Return the (x, y) coordinate for the center point of the cell that contains the specified text.  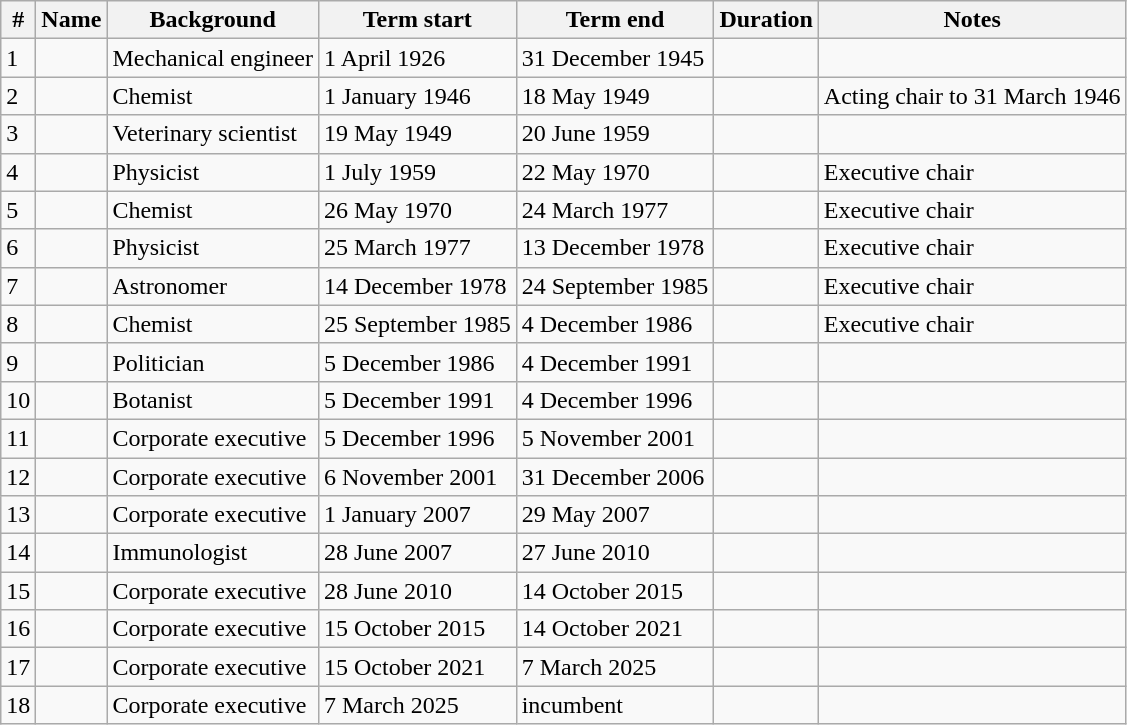
2 (18, 96)
Background (213, 20)
incumbent (615, 705)
11 (18, 438)
5 December 1996 (417, 438)
Notes (972, 20)
9 (18, 362)
17 (18, 667)
Term end (615, 20)
4 December 1986 (615, 324)
14 December 1978 (417, 286)
6 November 2001 (417, 477)
Name (72, 20)
16 (18, 629)
18 May 1949 (615, 96)
15 October 2021 (417, 667)
Veterinary scientist (213, 134)
Botanist (213, 400)
Duration (766, 20)
18 (18, 705)
4 (18, 172)
1 January 1946 (417, 96)
3 (18, 134)
5 December 1991 (417, 400)
28 June 2010 (417, 591)
27 June 2010 (615, 553)
19 May 1949 (417, 134)
5 December 1986 (417, 362)
15 (18, 591)
13 December 1978 (615, 248)
24 March 1977 (615, 210)
13 (18, 515)
31 December 1945 (615, 58)
Term start (417, 20)
28 June 2007 (417, 553)
5 (18, 210)
Immunologist (213, 553)
25 March 1977 (417, 248)
26 May 1970 (417, 210)
1 January 2007 (417, 515)
1 July 1959 (417, 172)
25 September 1985 (417, 324)
Astronomer (213, 286)
# (18, 20)
6 (18, 248)
4 December 1996 (615, 400)
12 (18, 477)
7 (18, 286)
14 October 2015 (615, 591)
1 April 1926 (417, 58)
5 November 2001 (615, 438)
20 June 1959 (615, 134)
4 December 1991 (615, 362)
24 September 1985 (615, 286)
1 (18, 58)
14 October 2021 (615, 629)
31 December 2006 (615, 477)
Mechanical engineer (213, 58)
Politician (213, 362)
8 (18, 324)
29 May 2007 (615, 515)
14 (18, 553)
10 (18, 400)
22 May 1970 (615, 172)
15 October 2015 (417, 629)
Acting chair to 31 March 1946 (972, 96)
